For the text-containing cell, return its midpoint in (X, Y) coordinate format. 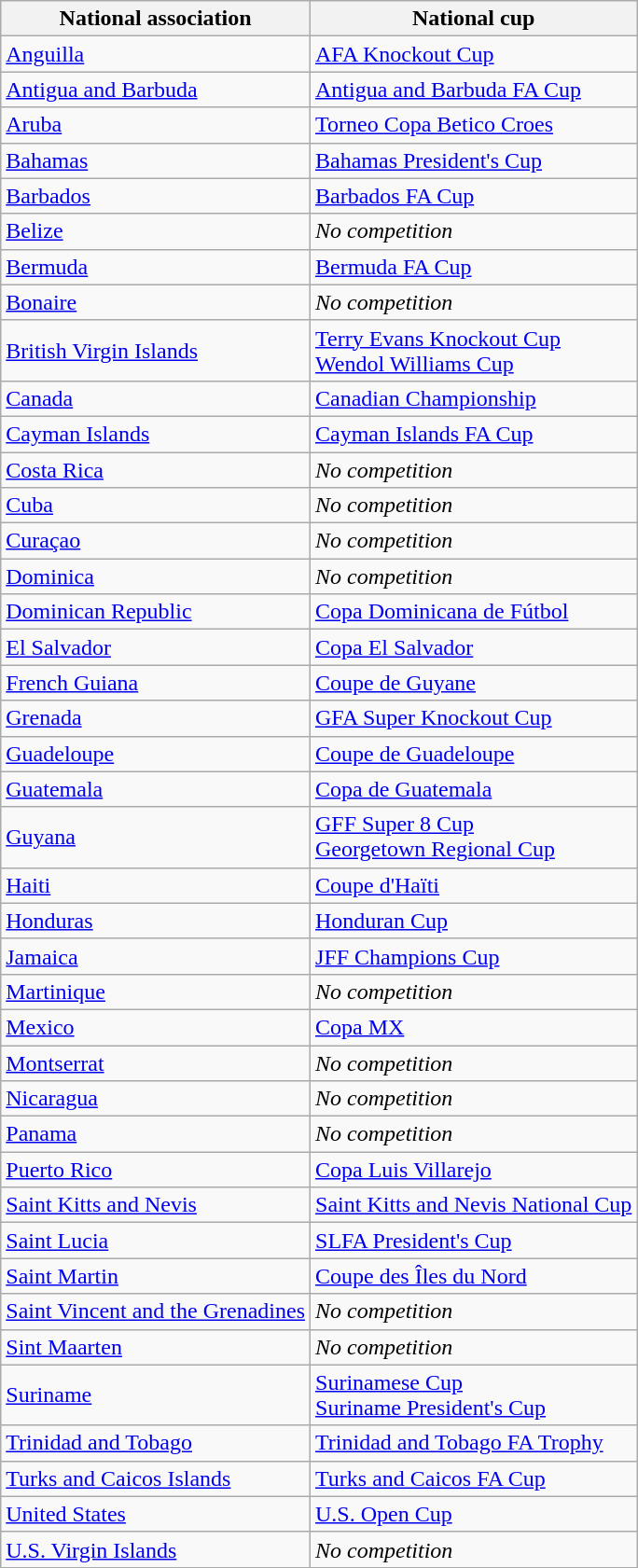
SLFA President's Cup (474, 1241)
National association (156, 19)
Cayman Islands (156, 434)
Dominican Republic (156, 612)
Mexico (156, 1027)
Copa Dominicana de Fútbol (474, 612)
United States (156, 1514)
Bermuda (156, 267)
Bonaire (156, 302)
El Salvador (156, 647)
GFF Super 8 CupGeorgetown Regional Cup (474, 838)
Nicaragua (156, 1099)
Saint Lucia (156, 1241)
National cup (474, 19)
Surinamese CupSuriname President's Cup (474, 1395)
Copa MX (474, 1027)
Suriname (156, 1395)
French Guiana (156, 683)
Bahamas President's Cup (474, 160)
Saint Martin (156, 1276)
Guatemala (156, 789)
Jamaica (156, 956)
Bermuda FA Cup (474, 267)
Saint Vincent and the Grenadines (156, 1311)
Turks and Caicos Islands (156, 1478)
Anguilla (156, 54)
Saint Kitts and Nevis National Cup (474, 1205)
Antigua and Barbuda (156, 90)
Puerto Rico (156, 1170)
Costa Rica (156, 469)
Cuba (156, 506)
Trinidad and Tobago (156, 1443)
Copa de Guatemala (474, 789)
Belize (156, 231)
Coupe d'Haïti (474, 885)
Barbados (156, 196)
Honduras (156, 921)
Terry Evans Knockout CupWendol Williams Cup (474, 351)
Turks and Caicos FA Cup (474, 1478)
Curaçao (156, 541)
Saint Kitts and Nevis (156, 1205)
GFA Super Knockout Cup (474, 718)
Copa Luis Villarejo (474, 1170)
U.S. Open Cup (474, 1514)
Guadeloupe (156, 754)
Coupe de Guadeloupe (474, 754)
Honduran Cup (474, 921)
Torneo Copa Betico Croes (474, 125)
Trinidad and Tobago FA Trophy (474, 1443)
Antigua and Barbuda FA Cup (474, 90)
Martinique (156, 992)
Barbados FA Cup (474, 196)
AFA Knockout Cup (474, 54)
Coupe de Guyane (474, 683)
Cayman Islands FA Cup (474, 434)
Panama (156, 1134)
Grenada (156, 718)
Canada (156, 398)
Coupe des Îles du Nord (474, 1276)
Canadian Championship (474, 398)
Haiti (156, 885)
Sint Maarten (156, 1347)
Montserrat (156, 1062)
JFF Champions Cup (474, 956)
British Virgin Islands (156, 351)
Aruba (156, 125)
Dominica (156, 576)
Guyana (156, 838)
Bahamas (156, 160)
Copa El Salvador (474, 647)
U.S. Virgin Islands (156, 1549)
